Detect which cell encompasses the target text, then output its (x, y) center coordinate. 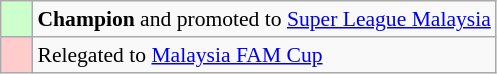
Champion and promoted to Super League Malaysia (264, 19)
Relegated to Malaysia FAM Cup (264, 55)
